Output the (X, Y) coordinate of the center of the cell containing the given text.  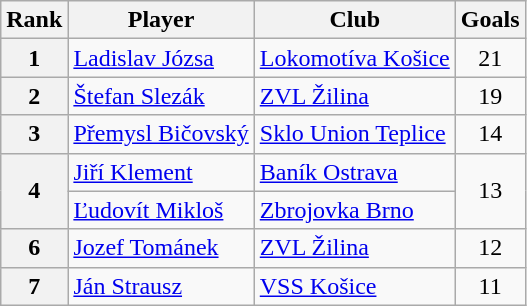
21 (490, 58)
Baník Ostrava (354, 172)
Rank (34, 20)
Ladislav Józsa (161, 58)
1 (34, 58)
11 (490, 286)
VSS Košice (354, 286)
3 (34, 134)
Player (161, 20)
19 (490, 96)
Přemysl Bičovský (161, 134)
12 (490, 248)
4 (34, 191)
2 (34, 96)
7 (34, 286)
Zbrojovka Brno (354, 210)
Štefan Slezák (161, 96)
13 (490, 191)
Jiří Klement (161, 172)
Sklo Union Teplice (354, 134)
Ľudovít Mikloš (161, 210)
Club (354, 20)
14 (490, 134)
Jozef Tománek (161, 248)
Goals (490, 20)
Ján Strausz (161, 286)
6 (34, 248)
Lokomotíva Košice (354, 58)
